Return [x, y] of the center of cell containing provided text 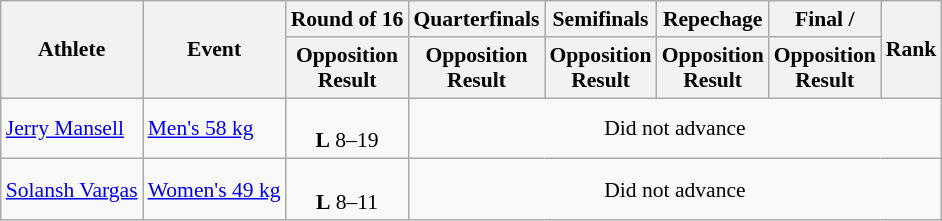
Rank [912, 50]
L 8–19 [348, 128]
Quarterfinals [476, 19]
Repechage [713, 19]
Solansh Vargas [72, 190]
Athlete [72, 50]
Women's 49 kg [214, 190]
L 8–11 [348, 190]
Round of 16 [348, 19]
Final / [825, 19]
Jerry Mansell [72, 128]
Semifinals [600, 19]
Men's 58 kg [214, 128]
Event [214, 50]
